From the cell containing the given text, extract its center point as (X, Y) coordinate. 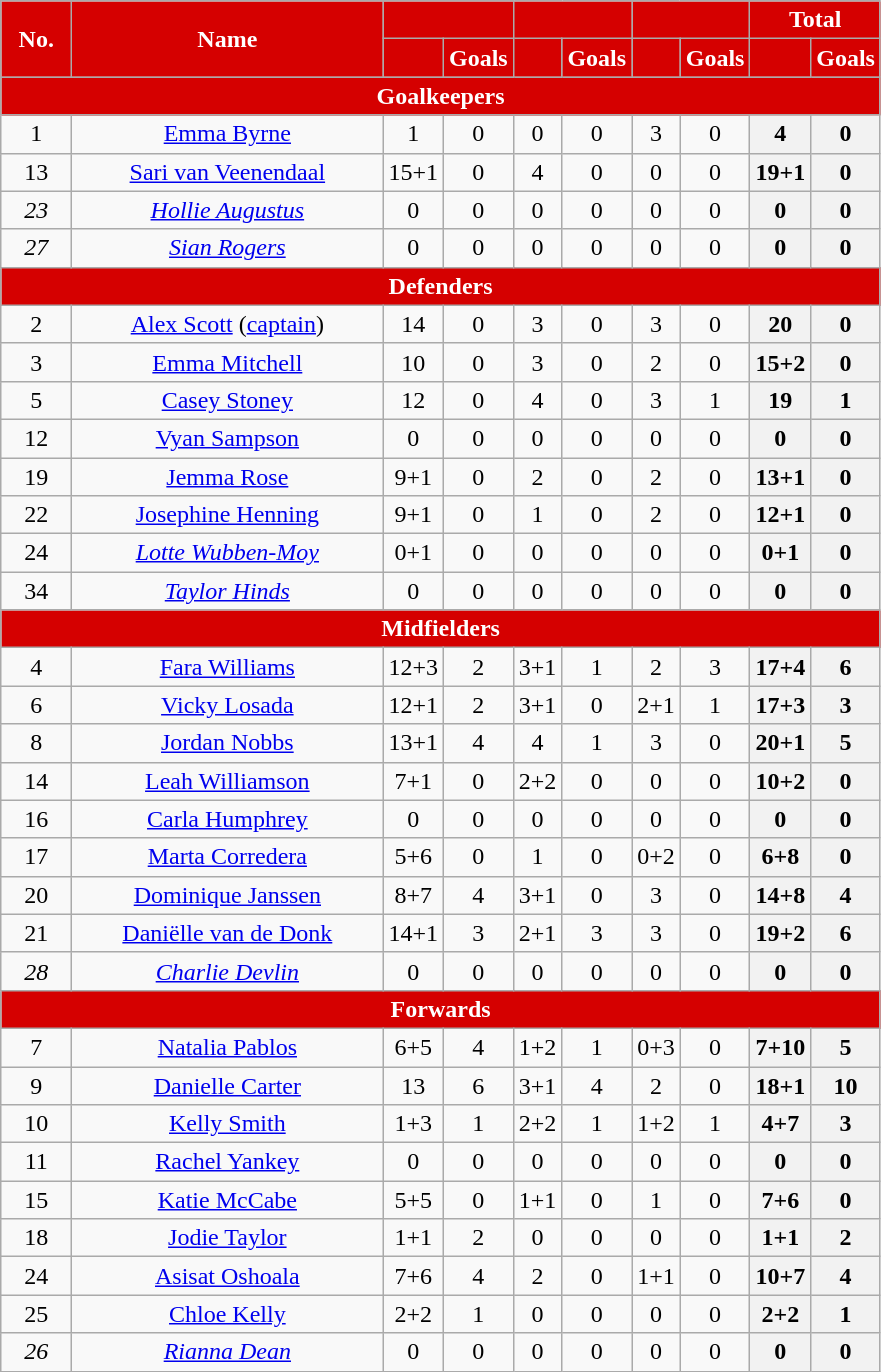
Vicky Losada (228, 705)
15 (36, 1200)
Emma Byrne (228, 134)
No. (36, 39)
14+8 (780, 895)
Goalkeepers (441, 96)
28 (36, 971)
18+1 (780, 1085)
Dominique Janssen (228, 895)
8+7 (414, 895)
Rianna Dean (228, 1352)
Josephine Henning (228, 515)
Alex Scott (captain) (228, 324)
6+8 (780, 857)
15+1 (414, 172)
Jodie Taylor (228, 1238)
19+2 (780, 933)
Katie McCabe (228, 1200)
Danielle Carter (228, 1085)
26 (36, 1352)
Carla Humphrey (228, 819)
Total (815, 20)
34 (36, 591)
Emma Mitchell (228, 362)
Lotte Wubben-Moy (228, 553)
27 (36, 248)
18 (36, 1238)
5+6 (414, 857)
Forwards (441, 1009)
4+7 (780, 1124)
0+2 (656, 857)
5+5 (414, 1200)
Fara Williams (228, 667)
17+4 (780, 667)
19+1 (780, 172)
7+1 (414, 781)
Jordan Nobbs (228, 743)
25 (36, 1314)
11 (36, 1162)
21 (36, 933)
10+2 (780, 781)
14+1 (414, 933)
17 (36, 857)
Marta Corredera (228, 857)
17+3 (780, 705)
15+2 (780, 362)
Natalia Pablos (228, 1047)
Defenders (441, 286)
Daniëlle van de Donk (228, 933)
10+7 (780, 1276)
Chloe Kelly (228, 1314)
Jemma Rose (228, 477)
Leah Williamson (228, 781)
Midfielders (441, 629)
1+3 (414, 1124)
7 (36, 1047)
Vyan Sampson (228, 438)
Taylor Hinds (228, 591)
0+3 (656, 1047)
Name (228, 39)
23 (36, 210)
Sian Rogers (228, 248)
8 (36, 743)
7+10 (780, 1047)
6+5 (414, 1047)
Asisat Oshoala (228, 1276)
Hollie Augustus (228, 210)
Rachel Yankey (228, 1162)
Casey Stoney (228, 400)
22 (36, 515)
Sari van Veenendaal (228, 172)
Charlie Devlin (228, 971)
9 (36, 1085)
16 (36, 819)
Kelly Smith (228, 1124)
20+1 (780, 743)
12+3 (414, 667)
